Output the (x, y) coordinate of the center of the cell containing the given text.  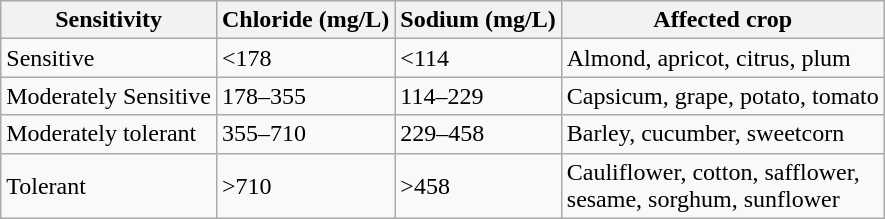
229–458 (478, 134)
Barley, cucumber, sweetcorn (722, 134)
Moderately Sensitive (109, 96)
Sodium (mg/L) (478, 20)
Moderately tolerant (109, 134)
355–710 (305, 134)
Tolerant (109, 186)
Chloride (mg/L) (305, 20)
Almond, apricot, citrus, plum (722, 58)
Sensitive (109, 58)
Sensitivity (109, 20)
>458 (478, 186)
114–229 (478, 96)
>710 (305, 186)
<178 (305, 58)
178–355 (305, 96)
Affected crop (722, 20)
Capsicum, grape, potato, tomato (722, 96)
<114 (478, 58)
Cauliflower, cotton, safflower, sesame, sorghum, sunflower (722, 186)
